Provide the [X, Y] coordinate of the cell's center where the given text is located.  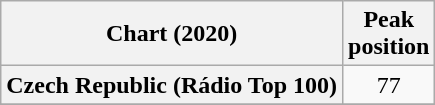
Chart (2020) [172, 34]
Czech Republic (Rádio Top 100) [172, 85]
Peakposition [389, 34]
77 [389, 85]
